Provide the [X, Y] coordinate of the cell's center where the given text is located.  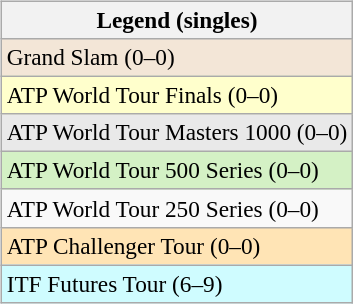
ATP World Tour 250 Series (0–0) [176, 208]
Grand Slam (0–0) [176, 57]
Legend (singles) [176, 20]
ATP World Tour Finals (0–0) [176, 95]
ATP Challenger Tour (0–0) [176, 246]
ATP World Tour Masters 1000 (0–0) [176, 133]
ATP World Tour 500 Series (0–0) [176, 171]
ITF Futures Tour (6–9) [176, 284]
